For the text-containing cell, return its midpoint in [X, Y] coordinate format. 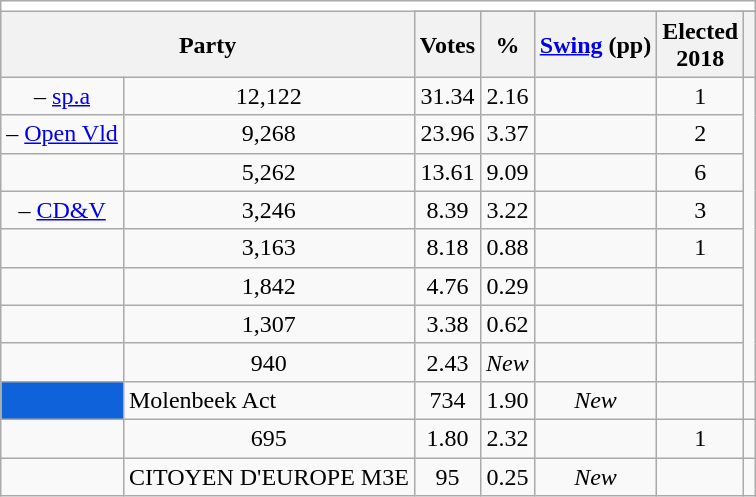
% [508, 44]
6 [700, 172]
1.90 [508, 400]
4.76 [447, 286]
2 [700, 134]
– sp.a [62, 96]
Party [208, 44]
0.88 [508, 248]
– Open Vld [62, 134]
9.09 [508, 172]
– CD&V [62, 210]
9,268 [268, 134]
Molenbeek Act [268, 400]
734 [447, 400]
13.61 [447, 172]
Swing (pp) [595, 44]
8.39 [447, 210]
0.62 [508, 324]
12,122 [268, 96]
5,262 [268, 172]
Votes [447, 44]
23.96 [447, 134]
0.29 [508, 286]
3,246 [268, 210]
3.22 [508, 210]
2.32 [508, 438]
3 [700, 210]
2.43 [447, 362]
2.16 [508, 96]
3.37 [508, 134]
8.18 [447, 248]
1.80 [447, 438]
Elected2018 [700, 44]
0.25 [508, 477]
CITOYEN D'EUROPE M3E [268, 477]
3,163 [268, 248]
1,842 [268, 286]
31.34 [447, 96]
95 [447, 477]
1,307 [268, 324]
695 [268, 438]
3.38 [447, 324]
940 [268, 362]
